Detect which cell encompasses the target text, then output its (X, Y) center coordinate. 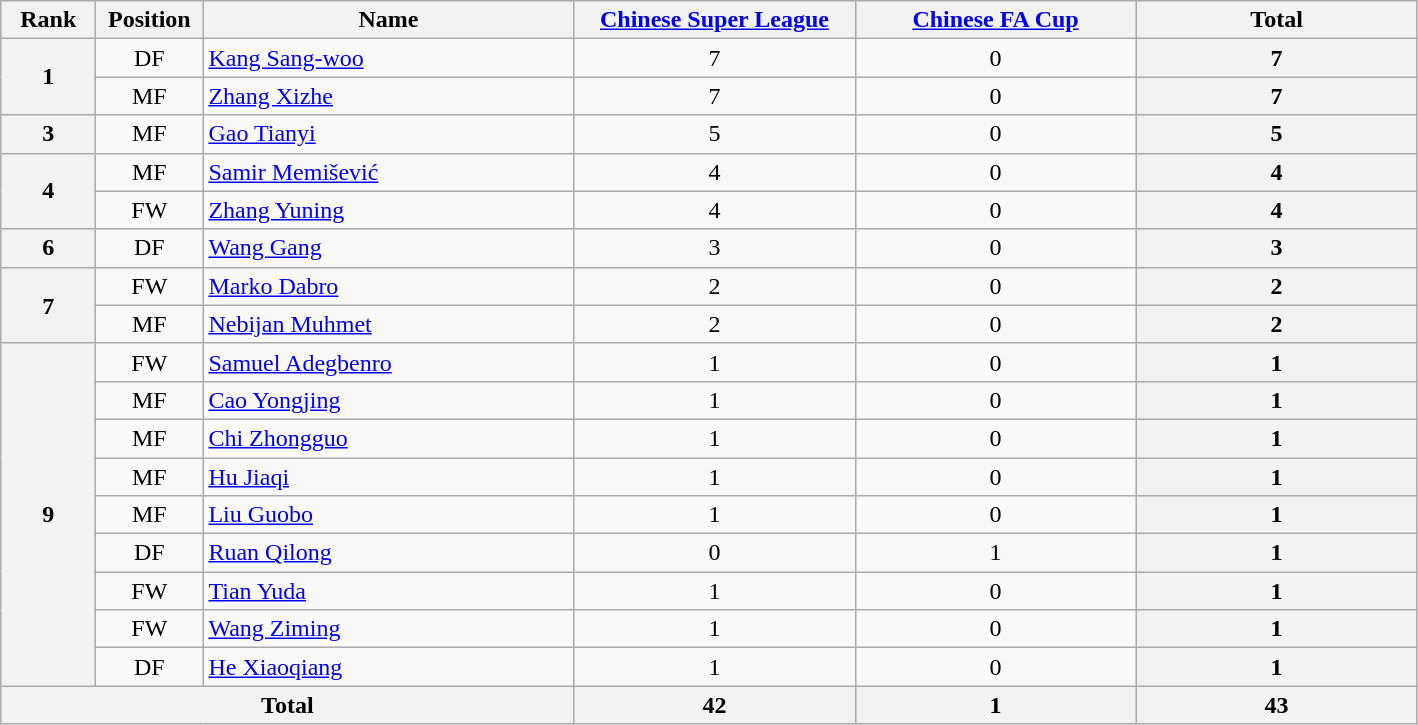
Ruan Qilong (388, 553)
Zhang Xizhe (388, 96)
Chi Zhongguo (388, 438)
Marko Dabro (388, 286)
Chinese FA Cup (996, 20)
42 (714, 705)
43 (1276, 705)
Rank (48, 20)
Cao Yongjing (388, 400)
Nebijan Muhmet (388, 324)
Gao Tianyi (388, 134)
He Xiaoqiang (388, 667)
Wang Gang (388, 248)
Chinese Super League (714, 20)
Samir Memišević (388, 172)
Kang Sang-woo (388, 58)
Name (388, 20)
Position (150, 20)
Hu Jiaqi (388, 477)
Samuel Adegbenro (388, 362)
Liu Guobo (388, 515)
Tian Yuda (388, 591)
Wang Ziming (388, 629)
6 (48, 248)
Zhang Yuning (388, 210)
9 (48, 514)
